Pinpoint the cell where the given text exists, returning its [x, y] midpoint coordinate. 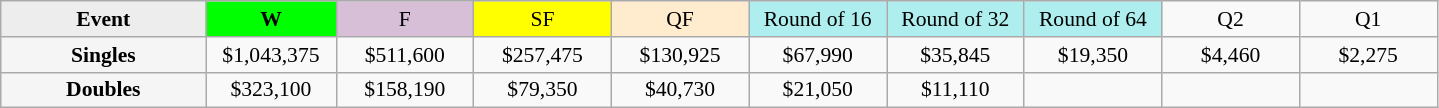
Round of 64 [1093, 19]
$19,350 [1093, 55]
$21,050 [818, 90]
Q1 [1368, 19]
Event [104, 19]
$35,845 [955, 55]
Q2 [1231, 19]
$130,925 [680, 55]
$1,043,375 [271, 55]
F [405, 19]
$2,275 [1368, 55]
W [271, 19]
SF [543, 19]
Doubles [104, 90]
Singles [104, 55]
$257,475 [543, 55]
$4,460 [1231, 55]
$67,990 [818, 55]
$11,110 [955, 90]
$511,600 [405, 55]
$323,100 [271, 90]
$79,350 [543, 90]
Round of 32 [955, 19]
$158,190 [405, 90]
Round of 16 [818, 19]
$40,730 [680, 90]
QF [680, 19]
